Find where the given text appears and provide that cell's center as (x, y) coordinate. 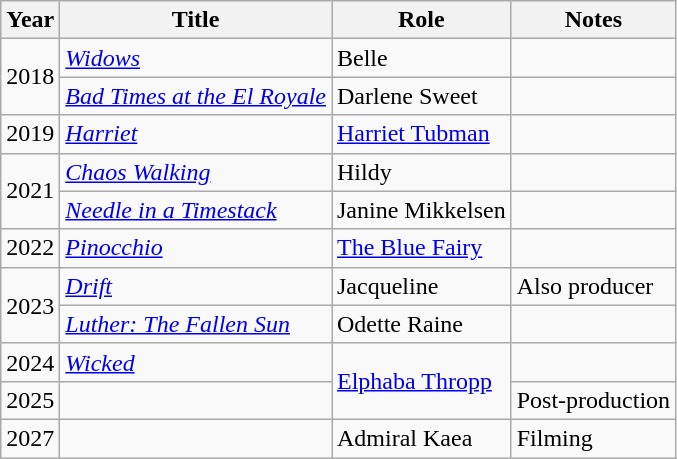
Janine Mikkelsen (422, 210)
Darlene Sweet (422, 96)
2022 (30, 248)
Luther: The Fallen Sun (196, 324)
Post-production (593, 400)
Harriet Tubman (422, 134)
Filming (593, 438)
Needle in a Timestack (196, 210)
Year (30, 20)
Notes (593, 20)
Harriet (196, 134)
Pinocchio (196, 248)
Belle (422, 58)
Hildy (422, 172)
Drift (196, 286)
Title (196, 20)
2024 (30, 362)
2019 (30, 134)
2025 (30, 400)
Also producer (593, 286)
Wicked (196, 362)
Widows (196, 58)
2018 (30, 77)
Elphaba Thropp (422, 381)
Odette Raine (422, 324)
Chaos Walking (196, 172)
Role (422, 20)
Bad Times at the El Royale (196, 96)
2023 (30, 305)
2027 (30, 438)
Jacqueline (422, 286)
The Blue Fairy (422, 248)
Admiral Kaea (422, 438)
2021 (30, 191)
